Determine the [x, y] coordinate at the center of the cell enclosing the given text.  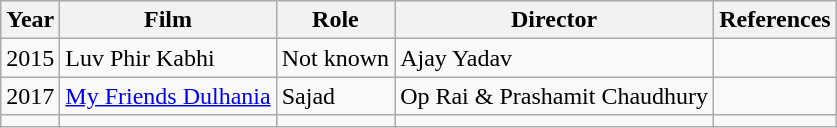
Director [554, 20]
Year [30, 20]
Op Rai & Prashamit Chaudhury [554, 96]
Not known [335, 58]
Role [335, 20]
My Friends Dulhania [168, 96]
Luv Phir Kabhi [168, 58]
References [776, 20]
2017 [30, 96]
Ajay Yadav [554, 58]
2015 [30, 58]
Sajad [335, 96]
Film [168, 20]
